Determine the [X, Y] coordinate at the center of the cell enclosing the given text.  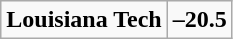
–20.5 [200, 19]
Louisiana Tech [84, 19]
